Return the (x, y) coordinate for the center point of the cell that contains the specified text.  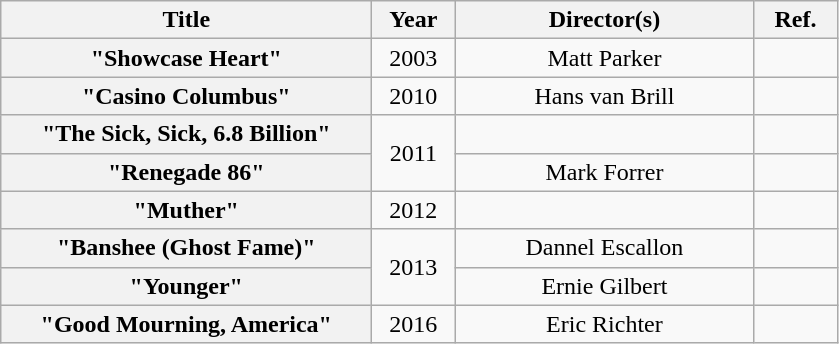
Eric Richter (604, 324)
"Younger" (186, 286)
"Renegade 86" (186, 172)
Director(s) (604, 20)
Ernie Gilbert (604, 286)
Ref. (796, 20)
Year (414, 20)
"Showcase Heart" (186, 58)
2016 (414, 324)
Dannel Escallon (604, 248)
"Good Mourning, America" (186, 324)
2003 (414, 58)
"Casino Columbus" (186, 96)
Title (186, 20)
Mark Forrer (604, 172)
2011 (414, 153)
"The Sick, Sick, 6.8 Billion" (186, 134)
2012 (414, 210)
2010 (414, 96)
2013 (414, 267)
"Muther" (186, 210)
Matt Parker (604, 58)
"Banshee (Ghost Fame)" (186, 248)
Hans van Brill (604, 96)
